Determine the (x, y) coordinate at the center of the cell enclosing the given text.  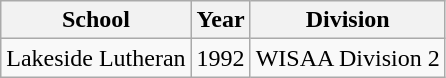
Year (220, 20)
1992 (220, 58)
Division (348, 20)
Lakeside Lutheran (96, 58)
School (96, 20)
WISAA Division 2 (348, 58)
